Detect which cell encompasses the target text, then output its [X, Y] center coordinate. 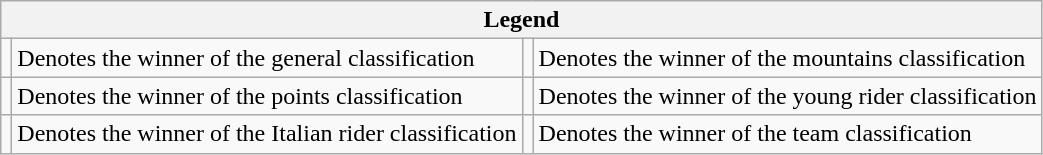
Denotes the winner of the points classification [267, 96]
Denotes the winner of the young rider classification [788, 96]
Denotes the winner of the Italian rider classification [267, 134]
Denotes the winner of the mountains classification [788, 58]
Legend [522, 20]
Denotes the winner of the team classification [788, 134]
Denotes the winner of the general classification [267, 58]
